Find where the given text appears and provide that cell's center as [x, y] coordinate. 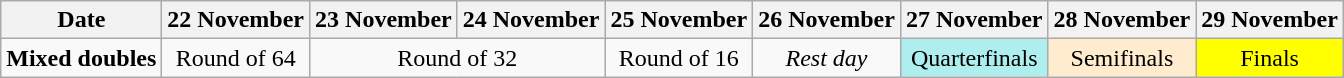
Semifinals [1122, 58]
Rest day [827, 58]
Finals [1270, 58]
22 November [236, 20]
Mixed doubles [82, 58]
Round of 64 [236, 58]
28 November [1122, 20]
24 November [531, 20]
26 November [827, 20]
Quarterfinals [974, 58]
Round of 16 [679, 58]
23 November [384, 20]
27 November [974, 20]
29 November [1270, 20]
Round of 32 [458, 58]
Date [82, 20]
25 November [679, 20]
